Locate the cell with the specified text and output its (X, Y) center coordinate. 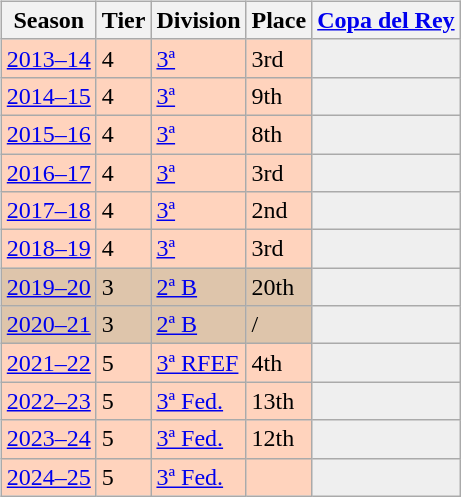
2024–25 (48, 477)
2021–22 (48, 363)
3ª RFEF (198, 363)
2nd (279, 211)
Tier (124, 20)
2016–17 (48, 173)
4th (279, 363)
2020–21 (48, 325)
2019–20 (48, 287)
2015–16 (48, 134)
2017–18 (48, 211)
Division (198, 20)
8th (279, 134)
2018–19 (48, 249)
12th (279, 439)
Copa del Rey (386, 20)
20th (279, 287)
Season (48, 20)
2014–15 (48, 96)
/ (279, 325)
9th (279, 96)
Place (279, 20)
2023–24 (48, 439)
2022–23 (48, 401)
13th (279, 401)
2013–14 (48, 58)
